Identify which cell holds the provided text, then report its (X, Y) central coordinate. 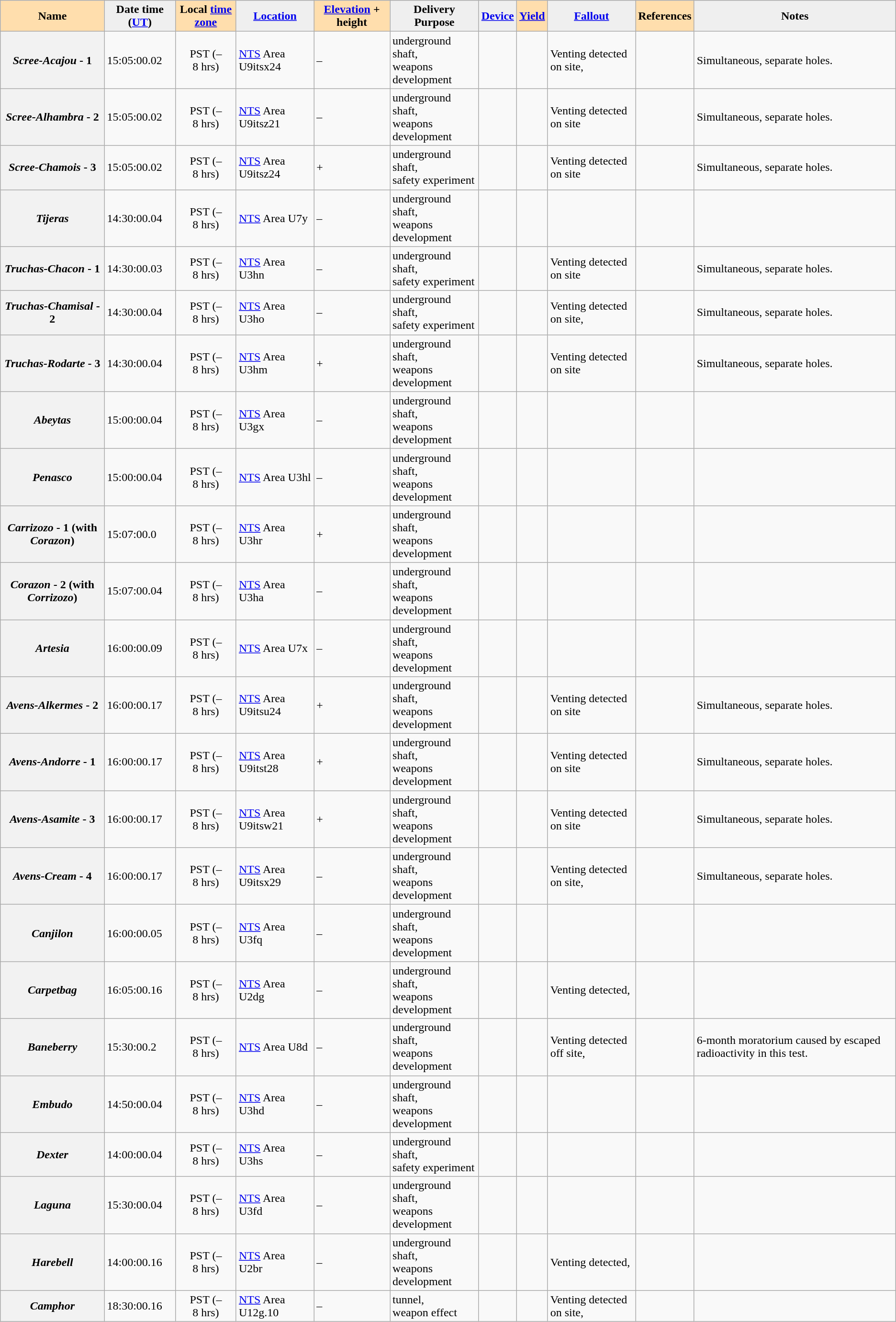
Harebell (53, 1262)
NTS Area U3hm (275, 363)
6-month moratorium caused by escaped radioactivity in this test. (795, 1047)
16:05:00.16 (140, 990)
tunnel,weapon effect (435, 1306)
NTS Area U3hl (275, 477)
Avens-Alkermes - 2 (53, 706)
14:30:00.03 (140, 269)
Carpetbag (53, 990)
14:00:00.04 (140, 1154)
NTS Area U3ho (275, 313)
Avens-Asamite - 3 (53, 819)
NTS Area U9itsx29 (275, 876)
NTS Area U9itsz21 (275, 117)
18:30:00.16 (140, 1306)
Dexter (53, 1154)
Date time (UT) (140, 16)
Truchas-Rodarte - 3 (53, 363)
NTS Area U9itsz24 (275, 168)
NTS Area U7y (275, 218)
Embudo (53, 1104)
Elevation + height (352, 16)
Location (275, 16)
15:30:00.04 (140, 1205)
NTS Area U9itsx24 (275, 60)
Truchas-Chacon - 1 (53, 269)
Penasco (53, 477)
NTS Area U9itsu24 (275, 706)
Scree-Alhambra - 2 (53, 117)
Local time zone (206, 16)
Baneberry (53, 1047)
NTS Area U3hn (275, 269)
NTS Area U9itsw21 (275, 819)
Venting detected off site, (592, 1047)
NTS Area U3fq (275, 933)
Device (498, 16)
References (665, 16)
14:00:00.16 (140, 1262)
NTS Area U3hs (275, 1154)
15:30:00.2 (140, 1047)
Scree-Chamois - 3 (53, 168)
14:50:00.04 (140, 1104)
Laguna (53, 1205)
Tijeras (53, 218)
Fallout (592, 16)
Camphor (53, 1306)
15:07:00.0 (140, 534)
NTS Area U3ha (275, 591)
Yield (532, 16)
15:07:00.04 (140, 591)
Delivery Purpose (435, 16)
Carrizozo - 1 (with Corazon) (53, 534)
16:00:00.05 (140, 933)
NTS Area U3fd (275, 1205)
NTS Area U3hr (275, 534)
NTS Area U7x (275, 648)
NTS Area U2br (275, 1262)
Scree-Acajou - 1 (53, 60)
Corazon - 2 (with Corrizozo) (53, 591)
Notes (795, 16)
Name (53, 16)
Truchas-Chamisal - 2 (53, 313)
Artesia (53, 648)
NTS Area U2dg (275, 990)
Canjilon (53, 933)
Abeytas (53, 420)
NTS Area U3gx (275, 420)
16:00:00.09 (140, 648)
Avens-Andorre - 1 (53, 762)
NTS Area U3hd (275, 1104)
NTS Area U12g.10 (275, 1306)
Avens-Cream - 4 (53, 876)
NTS Area U8d (275, 1047)
NTS Area U9itst28 (275, 762)
